Locate the cell with the specified text and output its (X, Y) center coordinate. 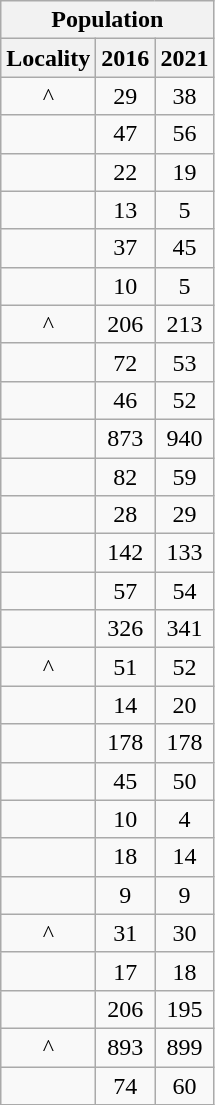
341 (184, 629)
54 (184, 591)
37 (126, 248)
72 (126, 362)
82 (126, 477)
59 (184, 477)
28 (126, 515)
4 (184, 819)
893 (126, 1047)
195 (184, 1009)
31 (126, 933)
20 (184, 705)
326 (126, 629)
50 (184, 781)
133 (184, 553)
17 (126, 971)
53 (184, 362)
56 (184, 134)
46 (126, 400)
213 (184, 324)
Population (108, 20)
873 (126, 438)
60 (184, 1085)
940 (184, 438)
13 (126, 210)
19 (184, 172)
38 (184, 96)
Locality (48, 58)
2016 (126, 58)
47 (126, 134)
51 (126, 667)
30 (184, 933)
74 (126, 1085)
2021 (184, 58)
142 (126, 553)
57 (126, 591)
899 (184, 1047)
22 (126, 172)
